Detect which cell encompasses the target text, then output its (x, y) center coordinate. 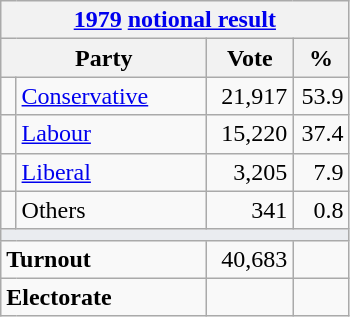
Conservative (112, 96)
21,917 (250, 96)
40,683 (250, 259)
3,205 (250, 172)
Liberal (112, 172)
Vote (250, 58)
Electorate (104, 297)
0.8 (321, 210)
% (321, 58)
7.9 (321, 172)
341 (250, 210)
Party (104, 58)
37.4 (321, 134)
1979 notional result (175, 20)
53.9 (321, 96)
Labour (112, 134)
Turnout (104, 259)
Others (112, 210)
15,220 (250, 134)
